Pinpoint the cell where the given text exists, returning its (x, y) midpoint coordinate. 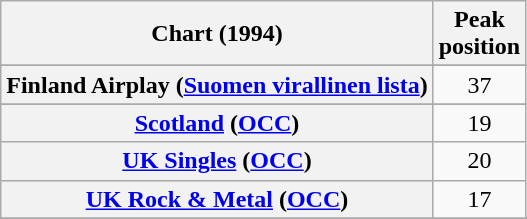
Scotland (OCC) (217, 123)
20 (479, 161)
37 (479, 85)
UK Rock & Metal (OCC) (217, 199)
17 (479, 199)
Chart (1994) (217, 34)
Peakposition (479, 34)
19 (479, 123)
UK Singles (OCC) (217, 161)
Finland Airplay (Suomen virallinen lista) (217, 85)
